Provide the (X, Y) coordinate of the cell's center where the given text is located.  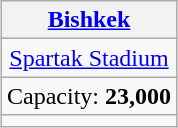
Spartak Stadium (88, 58)
Bishkek (88, 20)
Capacity: 23,000 (88, 96)
